Scan for the cell matching the given text and deliver its [x, y] coordinate at center. 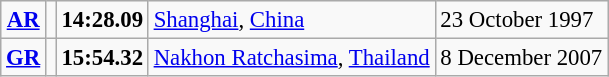
14:28.09 [102, 20]
GR [24, 58]
Nakhon Ratchasima, Thailand [292, 58]
AR [24, 20]
Shanghai, China [292, 20]
23 October 1997 [522, 20]
15:54.32 [102, 58]
8 December 2007 [522, 58]
